Pinpoint the cell where the given text exists, returning its [X, Y] midpoint coordinate. 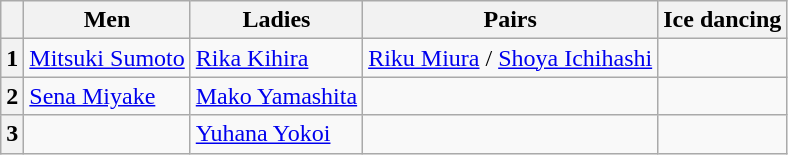
Pairs [510, 20]
2 [12, 96]
Ladies [276, 20]
Mako Yamashita [276, 96]
Sena Miyake [107, 96]
3 [12, 134]
Rika Kihira [276, 58]
Men [107, 20]
1 [12, 58]
Yuhana Yokoi [276, 134]
Ice dancing [722, 20]
Mitsuki Sumoto [107, 58]
Riku Miura / Shoya Ichihashi [510, 58]
